Find where the given text appears and provide that cell's center as (X, Y) coordinate. 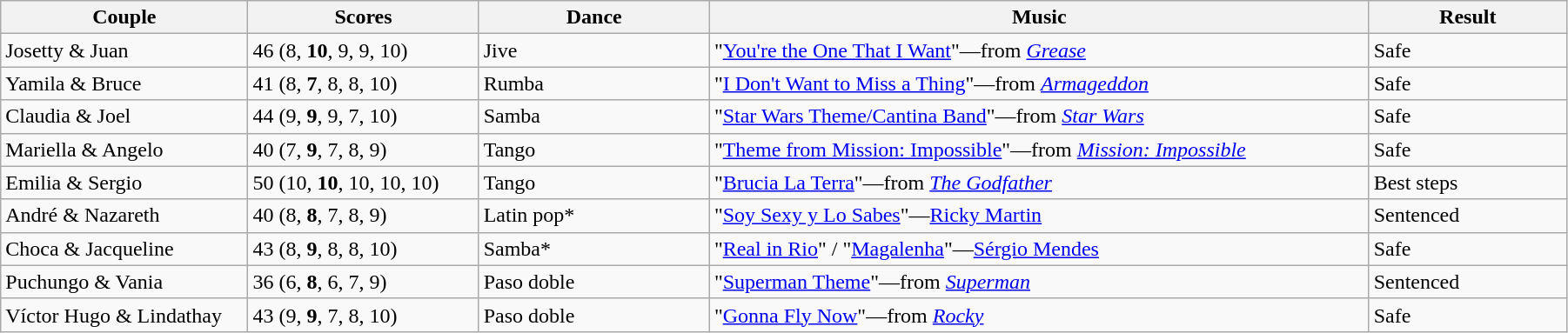
"Superman Theme"—from Superman (1039, 282)
Víctor Hugo & Lindathay (124, 315)
"Star Wars Theme/Cantina Band"—from Star Wars (1039, 117)
46 (8, 10, 9, 9, 10) (364, 50)
43 (9, 9, 7, 8, 10) (364, 315)
Mariella & Angelo (124, 150)
44 (9, 9, 9, 7, 10) (364, 117)
Choca & Jacqueline (124, 249)
Latin pop* (593, 216)
Josetty & Juan (124, 50)
40 (7, 9, 7, 8, 9) (364, 150)
"Real in Rio" / "Magalenha"—Sérgio Mendes (1039, 249)
"Gonna Fly Now"—from Rocky (1039, 315)
Scores (364, 17)
Jive (593, 50)
Claudia & Joel (124, 117)
50 (10, 10, 10, 10, 10) (364, 183)
36 (6, 8, 6, 7, 9) (364, 282)
43 (8, 9, 8, 8, 10) (364, 249)
Samba (593, 117)
Dance (593, 17)
Emilia & Sergio (124, 183)
Rumba (593, 83)
Best steps (1467, 183)
Couple (124, 17)
"I Don't Want to Miss a Thing"—from Armageddon (1039, 83)
40 (8, 8, 7, 8, 9) (364, 216)
André & Nazareth (124, 216)
Music (1039, 17)
"Soy Sexy y Lo Sabes"—Ricky Martin (1039, 216)
"Theme from Mission: Impossible"—from Mission: Impossible (1039, 150)
Puchungo & Vania (124, 282)
Yamila & Bruce (124, 83)
41 (8, 7, 8, 8, 10) (364, 83)
"You're the One That I Want"—from Grease (1039, 50)
"Brucia La Terra"—from The Godfather (1039, 183)
Samba* (593, 249)
Result (1467, 17)
